Identify which cell holds the provided text, then report its (x, y) central coordinate. 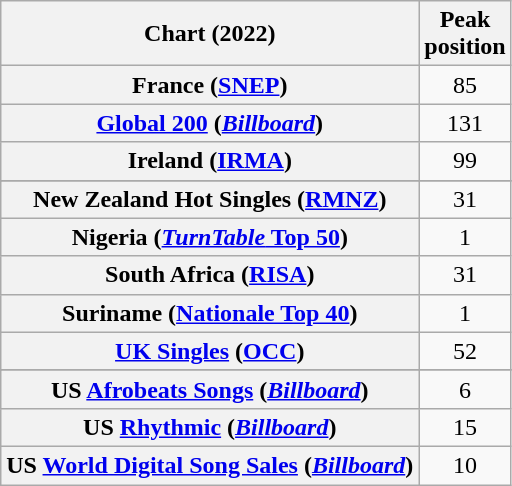
Global 200 (Billboard) (210, 123)
52 (465, 351)
Chart (2022) (210, 34)
85 (465, 85)
South Africa (RISA) (210, 275)
99 (465, 161)
New Zealand Hot Singles (RMNZ) (210, 199)
France (SNEP) (210, 85)
131 (465, 123)
15 (465, 427)
6 (465, 389)
Peakposition (465, 34)
Suriname (Nationale Top 40) (210, 313)
Nigeria (TurnTable Top 50) (210, 237)
Ireland (IRMA) (210, 161)
10 (465, 465)
US Rhythmic (Billboard) (210, 427)
US World Digital Song Sales (Billboard) (210, 465)
US Afrobeats Songs (Billboard) (210, 389)
UK Singles (OCC) (210, 351)
